Provide the (X, Y) coordinate of the cell's center where the given text is located.  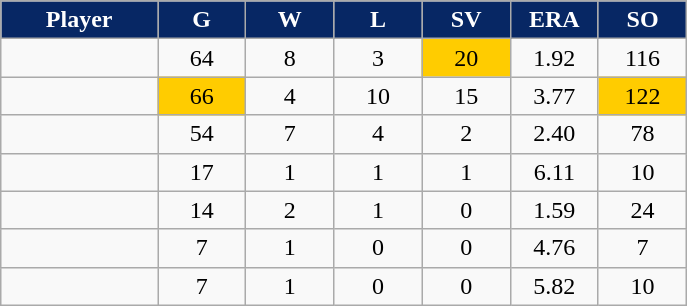
14 (202, 210)
78 (642, 134)
G (202, 20)
2.40 (554, 134)
4.76 (554, 248)
54 (202, 134)
3 (378, 58)
W (290, 20)
17 (202, 172)
6.11 (554, 172)
3.77 (554, 96)
1.59 (554, 210)
64 (202, 58)
15 (466, 96)
SV (466, 20)
SO (642, 20)
24 (642, 210)
L (378, 20)
Player (80, 20)
116 (642, 58)
20 (466, 58)
ERA (554, 20)
122 (642, 96)
66 (202, 96)
1.92 (554, 58)
8 (290, 58)
5.82 (554, 286)
